For the text-containing cell, return its midpoint in [x, y] coordinate format. 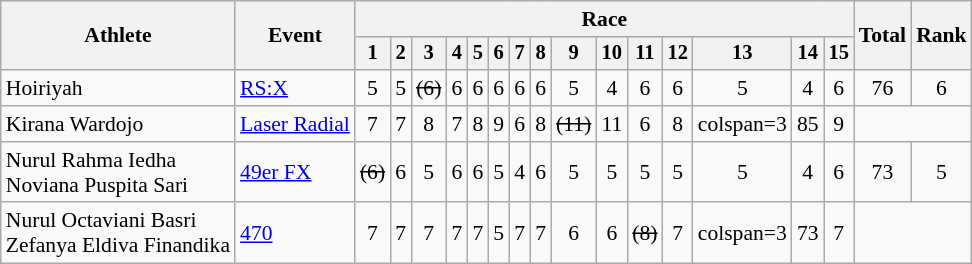
RS:X [295, 88]
(8) [644, 234]
1 [372, 54]
Nurul Rahma IedhaNoviana Puspita Sari [118, 172]
Nurul Octaviani BasriZefanya Eldiva Finandika [118, 234]
Laser Radial [295, 124]
3 [428, 54]
76 [882, 88]
49er FX [295, 172]
Race [604, 19]
13 [742, 54]
14 [808, 54]
2 [400, 54]
470 [295, 234]
12 [678, 54]
10 [612, 54]
Athlete [118, 36]
Hoiriyah [118, 88]
15 [839, 54]
Rank [942, 36]
(11) [574, 124]
85 [808, 124]
Total [882, 36]
Kirana Wardojo [118, 124]
Event [295, 36]
